Find where the given text appears and provide that cell's center as (x, y) coordinate. 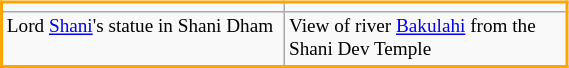
View of river Bakulahi from the Shani Dev Temple (426, 40)
Lord Shani's statue in Shani Dham (144, 40)
